Return the (x, y) coordinate for the center point of the cell that contains the specified text.  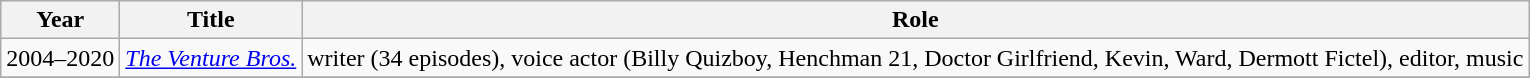
writer (34 episodes), voice actor (Billy Quizboy, Henchman 21, Doctor Girlfriend, Kevin, Ward, Dermott Fictel), editor, music (916, 58)
Year (60, 20)
The Venture Bros. (211, 58)
Role (916, 20)
Title (211, 20)
2004–2020 (60, 58)
